Return the [x, y] coordinate for the center point of the cell that contains the specified text.  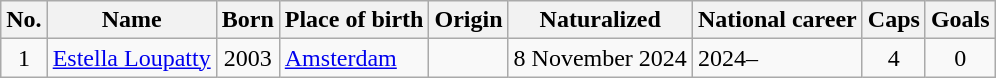
2003 [248, 58]
Place of birth [354, 20]
Origin [468, 20]
Born [248, 20]
2024– [777, 58]
1 [24, 58]
0 [960, 58]
Name [132, 20]
8 November 2024 [600, 58]
Caps [894, 20]
National career [777, 20]
Estella Loupatty [132, 58]
Goals [960, 20]
Naturalized [600, 20]
No. [24, 20]
4 [894, 58]
Amsterdam [354, 58]
